Detect which cell encompasses the target text, then output its [X, Y] center coordinate. 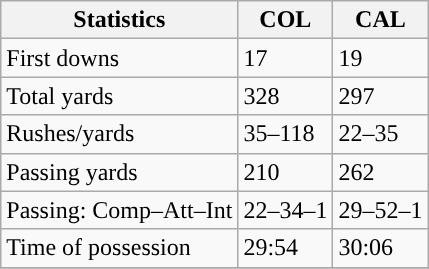
Rushes/yards [120, 134]
262 [380, 172]
35–118 [286, 134]
17 [286, 58]
210 [286, 172]
19 [380, 58]
22–34–1 [286, 210]
29:54 [286, 248]
297 [380, 96]
Passing yards [120, 172]
22–35 [380, 134]
COL [286, 20]
Statistics [120, 20]
30:06 [380, 248]
First downs [120, 58]
Passing: Comp–Att–Int [120, 210]
Total yards [120, 96]
29–52–1 [380, 210]
Time of possession [120, 248]
328 [286, 96]
CAL [380, 20]
